Return (X, Y) of the center of cell containing provided text 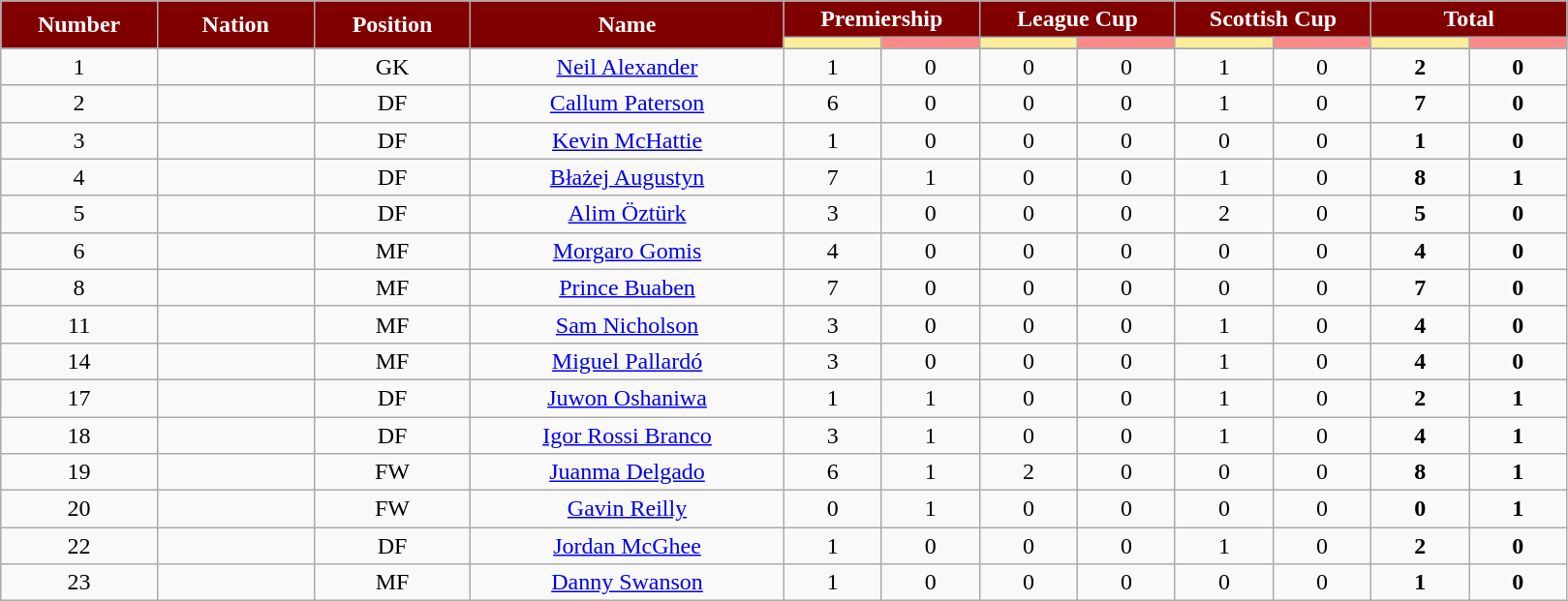
Neil Alexander (628, 67)
League Cup (1077, 19)
Danny Swanson (628, 583)
17 (79, 398)
Morgaro Gomis (628, 251)
Position (392, 25)
Jordan McGhee (628, 546)
14 (79, 361)
Miguel Pallardó (628, 361)
Juwon Oshaniwa (628, 398)
22 (79, 546)
20 (79, 509)
GK (392, 67)
Premiership (881, 19)
Name (628, 25)
23 (79, 583)
19 (79, 472)
Prince Buaben (628, 287)
Callum Paterson (628, 104)
Scottish Cup (1273, 19)
Błażej Augustyn (628, 177)
Alim Öztürk (628, 214)
Kevin McHattie (628, 140)
Total (1469, 19)
Juanma Delgado (628, 472)
Number (79, 25)
Nation (235, 25)
Gavin Reilly (628, 509)
18 (79, 435)
Sam Nicholson (628, 324)
11 (79, 324)
Igor Rossi Branco (628, 435)
